Provide the (X, Y) coordinate of the cell's center where the given text is located.  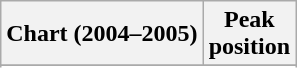
Chart (2004–2005) (102, 34)
Peakposition (249, 34)
